Provide the (X, Y) coordinate of the cell's center where the given text is located.  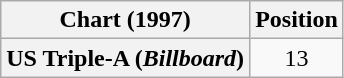
Chart (1997) (126, 20)
US Triple-A (Billboard) (126, 58)
Position (297, 20)
13 (297, 58)
